Determine the (x, y) coordinate at the center of the cell enclosing the given text.  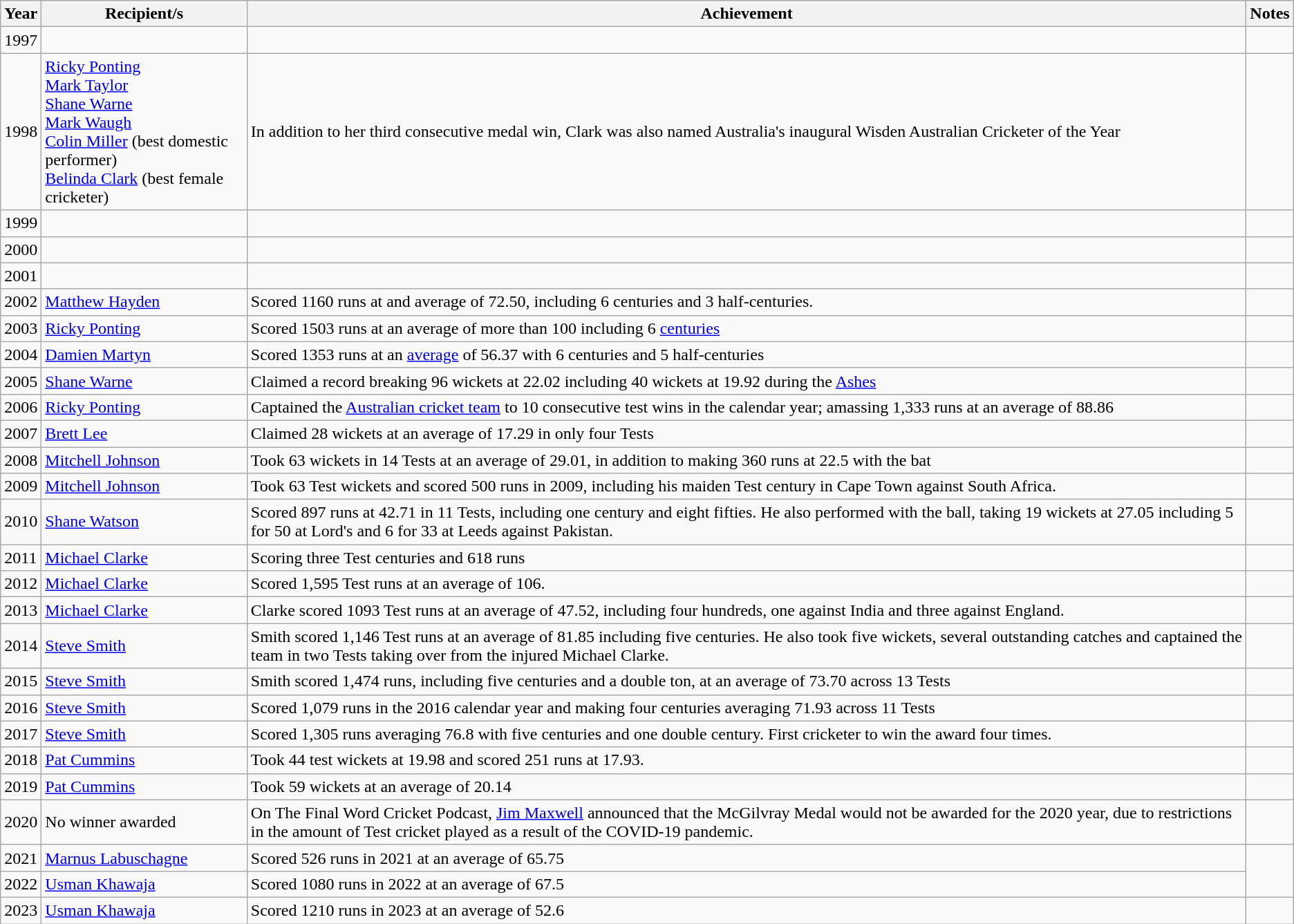
2017 (21, 734)
2007 (21, 433)
2013 (21, 610)
Claimed 28 wickets at an average of 17.29 in only four Tests (747, 433)
In addition to her third consecutive medal win, Clark was also named Australia's inaugural Wisden Australian Cricketer of the Year (747, 131)
2006 (21, 407)
Clarke scored 1093 Test runs at an average of 47.52, including four hundreds, one against India and three against England. (747, 610)
Scored 1160 runs at and average of 72.50, including 6 centuries and 3 half-centuries. (747, 302)
2022 (21, 884)
Took 59 wickets at an average of 20.14 (747, 786)
2010 (21, 522)
Scored 1080 runs in 2022 at an average of 67.5 (747, 884)
2019 (21, 786)
Took 44 test wickets at 19.98 and scored 251 runs at 17.93. (747, 760)
2003 (21, 328)
2018 (21, 760)
Scored 1353 runs at an average of 56.37 with 6 centuries and 5 half-centuries (747, 355)
Ricky PontingMark TaylorShane WarneMark WaughColin Miller (best domestic performer)Belinda Clark (best female cricketer) (144, 131)
Claimed a record breaking 96 wickets at 22.02 including 40 wickets at 19.92 during the Ashes (747, 381)
Scored 526 runs in 2021 at an average of 65.75 (747, 858)
Notes (1270, 14)
2015 (21, 681)
2000 (21, 249)
Scored 1210 runs in 2023 at an average of 52.6 (747, 910)
2023 (21, 910)
No winner awarded (144, 822)
Recipient/s (144, 14)
Scored 1,595 Test runs at an average of 106. (747, 584)
2002 (21, 302)
2001 (21, 276)
Matthew Hayden (144, 302)
2008 (21, 460)
Scored 1503 runs at an average of more than 100 including 6 centuries (747, 328)
Achievement (747, 14)
2020 (21, 822)
Smith scored 1,474 runs, including five centuries and a double ton, at an average of 73.70 across 13 Tests (747, 681)
1997 (21, 40)
2005 (21, 381)
1998 (21, 131)
Took 63 Test wickets and scored 500 runs in 2009, including his maiden Test century in Cape Town against South Africa. (747, 487)
Took 63 wickets in 14 Tests at an average of 29.01, in addition to making 360 runs at 22.5 with the bat (747, 460)
2014 (21, 645)
2011 (21, 558)
2009 (21, 487)
1999 (21, 223)
Year (21, 14)
Scoring three Test centuries and 618 runs (747, 558)
Brett Lee (144, 433)
2016 (21, 708)
Damien Martyn (144, 355)
Scored 1,305 runs averaging 76.8 with five centuries and one double century. First cricketer to win the award four times. (747, 734)
Marnus Labuschagne (144, 858)
Captained the Australian cricket team to 10 consecutive test wins in the calendar year; amassing 1,333 runs at an average of 88.86 (747, 407)
Scored 1,079 runs in the 2016 calendar year and making four centuries averaging 71.93 across 11 Tests (747, 708)
2012 (21, 584)
Shane Watson (144, 522)
Shane Warne (144, 381)
2021 (21, 858)
2004 (21, 355)
